From the cell containing the given text, extract its center point as (X, Y) coordinate. 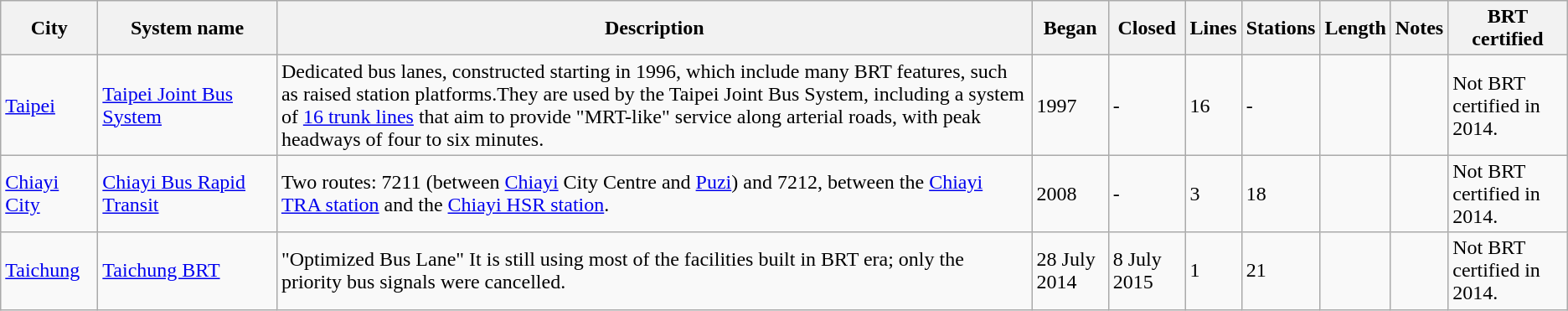
Taipei Joint Bus System (188, 106)
System name (188, 29)
Lines (1213, 29)
Chiayi Bus Rapid Transit (188, 194)
Length (1355, 29)
"Optimized Bus Lane" It is still using most of the facilities built in BRT era; only the priority bus signals were cancelled. (654, 271)
City (49, 29)
8 July 2015 (1147, 271)
Taichung BRT (188, 271)
28 July 2014 (1070, 271)
Closed (1147, 29)
2008 (1070, 194)
16 (1213, 106)
Began (1070, 29)
Chiayi City (49, 194)
BRT certified (1508, 29)
1 (1213, 271)
Taipei (49, 106)
Two routes: 7211 (between Chiayi City Centre and Puzi) and 7212, between the Chiayi TRA station and the Chiayi HSR station. (654, 194)
Stations (1281, 29)
Notes (1419, 29)
Taichung (49, 271)
Description (654, 29)
1997 (1070, 106)
18 (1281, 194)
21 (1281, 271)
3 (1213, 194)
